Return [x, y] of the center of cell containing provided text 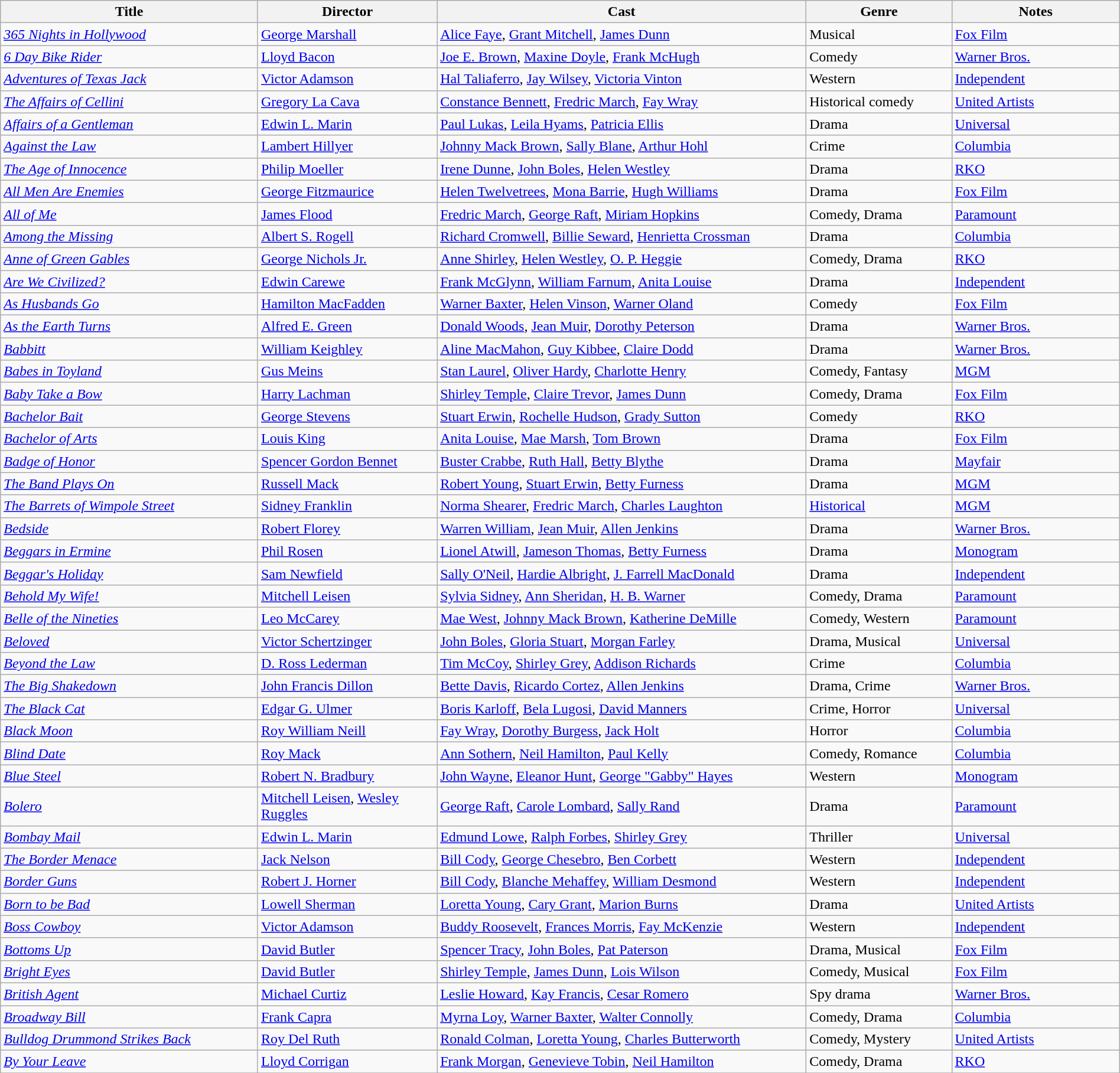
Baby Take a Bow [129, 394]
The Affairs of Cellini [129, 102]
Leslie Howard, Kay Francis, Cesar Romero [621, 994]
Phil Rosen [347, 551]
The Age of Innocence [129, 169]
Fay Wray, Dorothy Burgess, Jack Holt [621, 731]
Mayfair [1036, 461]
Warner Baxter, Helen Vinson, Warner Oland [621, 304]
Edwin Carewe [347, 282]
Born to be Bad [129, 904]
James Flood [347, 214]
Bright Eyes [129, 971]
Beggars in Ermine [129, 551]
Bill Cody, Blanche Mehaffey, William Desmond [621, 882]
Anne of Green Gables [129, 259]
Affairs of a Gentleman [129, 124]
Roy Mack [347, 754]
John Wayne, Eleanor Hunt, George "Gabby" Hayes [621, 776]
Comedy, Western [879, 618]
Drama, Crime [879, 686]
Black Moon [129, 731]
Boris Karloff, Bela Lugosi, David Manners [621, 709]
Comedy, Musical [879, 971]
Joe E. Brown, Maxine Doyle, Frank McHugh [621, 57]
Badge of Honor [129, 461]
Beyond the Law [129, 664]
Jack Nelson [347, 859]
Cast [621, 12]
Buster Crabbe, Ruth Hall, Betty Blythe [621, 461]
Sally O'Neil, Hardie Albright, J. Farrell MacDonald [621, 573]
Constance Bennett, Fredric March, Fay Wray [621, 102]
Boss Cowboy [129, 927]
Historical [879, 506]
Border Guns [129, 882]
Sam Newfield [347, 573]
Sylvia Sidney, Ann Sheridan, H. B. Warner [621, 596]
Helen Twelvetrees, Mona Barrie, Hugh Williams [621, 191]
Albert S. Rogell [347, 236]
Historical comedy [879, 102]
Bachelor Bait [129, 416]
Roy William Neill [347, 731]
George Fitzmaurice [347, 191]
Robert J. Horner [347, 882]
Spencer Gordon Bennet [347, 461]
Gregory La Cava [347, 102]
Frank McGlynn, William Farnum, Anita Louise [621, 282]
All Men Are Enemies [129, 191]
Behold My Wife! [129, 596]
Michael Curtiz [347, 994]
Genre [879, 12]
Beggar's Holiday [129, 573]
Bill Cody, George Chesebro, Ben Corbett [621, 859]
Mitchell Leisen, Wesley Ruggles [347, 807]
Norma Shearer, Fredric March, Charles Laughton [621, 506]
Anita Louise, Mae Marsh, Tom Brown [621, 439]
Hamilton MacFadden [347, 304]
Are We Civilized? [129, 282]
By Your Leave [129, 1062]
Babbitt [129, 349]
Robert Florey [347, 529]
Among the Missing [129, 236]
Frank Capra [347, 1016]
Sidney Franklin [347, 506]
Anne Shirley, Helen Westley, O. P. Heggie [621, 259]
The Band Plays On [129, 484]
George Raft, Carole Lombard, Sally Rand [621, 807]
Edmund Lowe, Ralph Forbes, Shirley Grey [621, 837]
Fredric March, George Raft, Miriam Hopkins [621, 214]
As Husbands Go [129, 304]
Lowell Sherman [347, 904]
Paul Lukas, Leila Hyams, Patricia Ellis [621, 124]
Philip Moeller [347, 169]
Comedy, Mystery [879, 1039]
Robert N. Bradbury [347, 776]
Shirley Temple, Claire Trevor, James Dunn [621, 394]
Bette Davis, Ricardo Cortez, Allen Jenkins [621, 686]
British Agent [129, 994]
Bolero [129, 807]
365 Nights in Hollywood [129, 34]
Thriller [879, 837]
Harry Lachman [347, 394]
Bachelor of Arts [129, 439]
John Francis Dillon [347, 686]
Johnny Mack Brown, Sally Blane, Arthur Hohl [621, 146]
Crime, Horror [879, 709]
Louis King [347, 439]
Hal Taliaferro, Jay Wilsey, Victoria Vinton [621, 79]
Donald Woods, Jean Muir, Dorothy Peterson [621, 327]
Beloved [129, 641]
Aline MacMahon, Guy Kibbee, Claire Dodd [621, 349]
William Keighley [347, 349]
Myrna Loy, Warner Baxter, Walter Connolly [621, 1016]
George Stevens [347, 416]
Horror [879, 731]
Title [129, 12]
Babes in Toyland [129, 371]
All of Me [129, 214]
Gus Meins [347, 371]
Lloyd Bacon [347, 57]
Russell Mack [347, 484]
Lambert Hillyer [347, 146]
Spencer Tracy, John Boles, Pat Paterson [621, 949]
Director [347, 12]
The Border Menace [129, 859]
Buddy Roosevelt, Frances Morris, Fay McKenzie [621, 927]
Broadway Bill [129, 1016]
Bedside [129, 529]
Blue Steel [129, 776]
Adventures of Texas Jack [129, 79]
Leo McCarey [347, 618]
George Nichols Jr. [347, 259]
6 Day Bike Rider [129, 57]
The Barrets of Wimpole Street [129, 506]
Comedy, Romance [879, 754]
Belle of the Nineties [129, 618]
John Boles, Gloria Stuart, Morgan Farley [621, 641]
D. Ross Lederman [347, 664]
George Marshall [347, 34]
Victor Schertzinger [347, 641]
Bulldog Drummond Strikes Back [129, 1039]
Ann Sothern, Neil Hamilton, Paul Kelly [621, 754]
Bottoms Up [129, 949]
Notes [1036, 12]
Edgar G. Ulmer [347, 709]
Stan Laurel, Oliver Hardy, Charlotte Henry [621, 371]
Frank Morgan, Genevieve Tobin, Neil Hamilton [621, 1062]
Musical [879, 34]
Stuart Erwin, Rochelle Hudson, Grady Sutton [621, 416]
Mae West, Johnny Mack Brown, Katherine DeMille [621, 618]
Comedy, Fantasy [879, 371]
Roy Del Ruth [347, 1039]
Shirley Temple, James Dunn, Lois Wilson [621, 971]
Warren William, Jean Muir, Allen Jenkins [621, 529]
Spy drama [879, 994]
Ronald Colman, Loretta Young, Charles Butterworth [621, 1039]
Tim McCoy, Shirley Grey, Addison Richards [621, 664]
Richard Cromwell, Billie Seward, Henrietta Crossman [621, 236]
Lionel Atwill, Jameson Thomas, Betty Furness [621, 551]
Loretta Young, Cary Grant, Marion Burns [621, 904]
Mitchell Leisen [347, 596]
Alfred E. Green [347, 327]
Irene Dunne, John Boles, Helen Westley [621, 169]
Against the Law [129, 146]
Robert Young, Stuart Erwin, Betty Furness [621, 484]
The Big Shakedown [129, 686]
Lloyd Corrigan [347, 1062]
Alice Faye, Grant Mitchell, James Dunn [621, 34]
Bombay Mail [129, 837]
The Black Cat [129, 709]
Blind Date [129, 754]
As the Earth Turns [129, 327]
